Search for the cell housing the specified text and yield its [x, y] center coordinate. 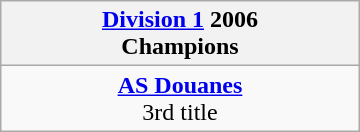
AS Douanes3rd title [180, 98]
Division 1 2006Champions [180, 34]
